Locate the cell with the specified text and output its (X, Y) center coordinate. 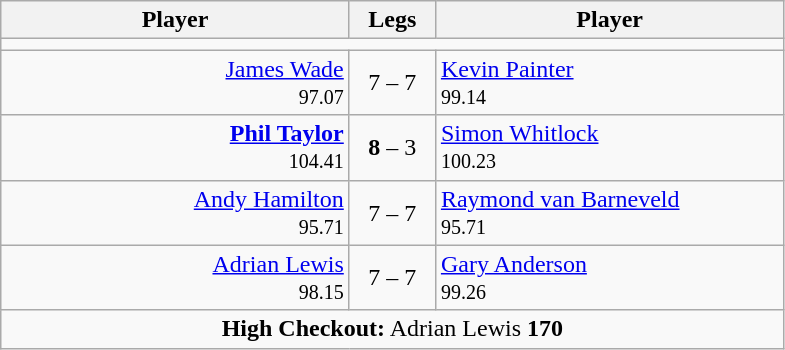
Simon Whitlock 100.23 (610, 148)
Andy Hamilton 95.71 (176, 212)
Kevin Painter 99.14 (610, 82)
High Checkout: Adrian Lewis 170 (392, 329)
Raymond van Barneveld 95.71 (610, 212)
Legs (392, 20)
Adrian Lewis 98.15 (176, 278)
Gary Anderson 99.26 (610, 278)
James Wade 97.07 (176, 82)
8 – 3 (392, 148)
Phil Taylor 104.41 (176, 148)
